Find where the given text appears and provide that cell's center as [X, Y] coordinate. 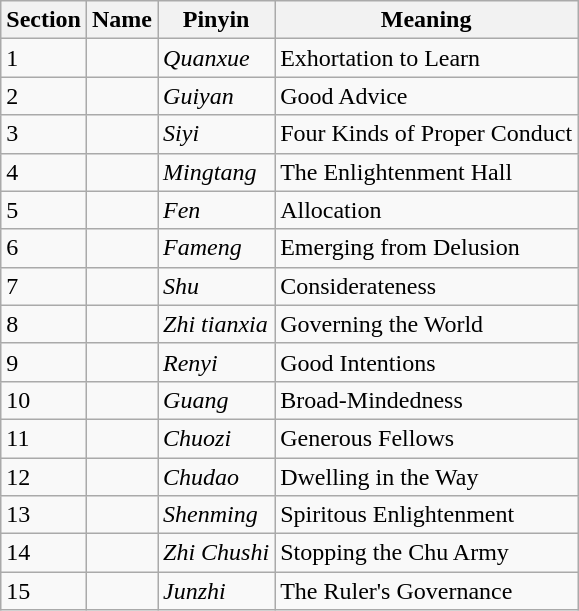
14 [44, 553]
The Enlightenment Hall [426, 172]
Pinyin [216, 20]
Meaning [426, 20]
9 [44, 362]
5 [44, 210]
Guang [216, 400]
Siyi [216, 134]
4 [44, 172]
Good Intentions [426, 362]
Name [122, 20]
13 [44, 515]
Considerateness [426, 286]
Chudao [216, 477]
Shu [216, 286]
2 [44, 96]
Quanxue [216, 58]
Renyi [216, 362]
Stopping the Chu Army [426, 553]
Zhi tianxia [216, 324]
Broad-Mindedness [426, 400]
3 [44, 134]
7 [44, 286]
Four Kinds of Proper Conduct [426, 134]
Fen [216, 210]
Junzhi [216, 591]
15 [44, 591]
Generous Fellows [426, 438]
Guiyan [216, 96]
Dwelling in the Way [426, 477]
1 [44, 58]
Governing the World [426, 324]
Shenming [216, 515]
Exhortation to Learn [426, 58]
Allocation [426, 210]
8 [44, 324]
Section [44, 20]
6 [44, 248]
Good Advice [426, 96]
12 [44, 477]
Chuozi [216, 438]
The Ruler's Governance [426, 591]
Spiritous Enlightenment [426, 515]
Mingtang [216, 172]
Zhi Chushi [216, 553]
Fameng [216, 248]
10 [44, 400]
11 [44, 438]
Emerging from Delusion [426, 248]
